Search for the cell housing the specified text and yield its [X, Y] center coordinate. 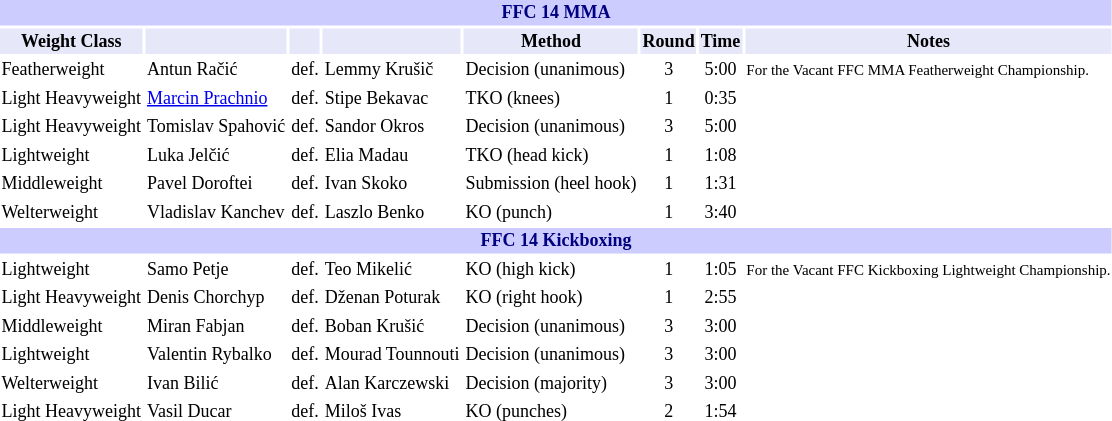
Weight Class [71, 41]
Decision (majority) [551, 383]
Pavel Doroftei [216, 184]
FFC 14 Kickboxing [556, 241]
Mourad Tounnouti [392, 355]
Alan Karczewski [392, 383]
Teo Mikelić [392, 269]
For the Vacant FFC Kickboxing Lightweight Championship. [928, 269]
For the Vacant FFC MMA Featherweight Championship. [928, 70]
Dženan Poturak [392, 298]
Vladislav Kanchev [216, 213]
Miran Fabjan [216, 327]
Marcin Prachnio [216, 99]
0:35 [720, 99]
Valentin Rybalko [216, 355]
Ivan Skoko [392, 184]
Luka Jelčić [216, 155]
Antun Račić [216, 70]
Tomislav Spahović [216, 127]
Stipe Bekavac [392, 99]
Time [720, 41]
Ivan Bilić [216, 383]
KO (punch) [551, 213]
1:31 [720, 184]
KO (right hook) [551, 298]
1:05 [720, 269]
Laszlo Benko [392, 213]
Submission (heel hook) [551, 184]
Sandor Okros [392, 127]
Round [668, 41]
Notes [928, 41]
TKO (head kick) [551, 155]
Featherweight [71, 70]
2:55 [720, 298]
Boban Krušić [392, 327]
Elia Madau [392, 155]
1:08 [720, 155]
FFC 14 MMA [556, 13]
TKO (knees) [551, 99]
Lemmy Krušič [392, 70]
Method [551, 41]
Samo Petje [216, 269]
Denis Chorchyp [216, 298]
KO (high kick) [551, 269]
3:40 [720, 213]
